Return (x, y) of the center of cell containing provided text 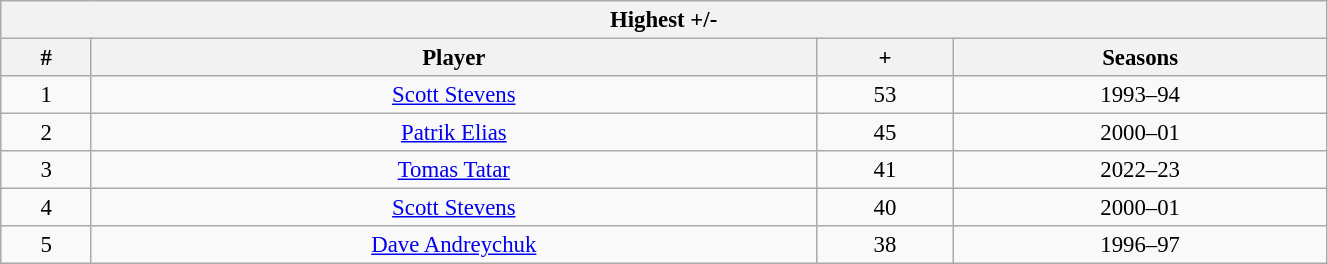
1996–97 (1140, 245)
2 (46, 133)
Tomas Tatar (454, 170)
1 (46, 95)
Seasons (1140, 58)
1993–94 (1140, 95)
Dave Andreychuk (454, 245)
Player (454, 58)
45 (885, 133)
53 (885, 95)
5 (46, 245)
+ (885, 58)
# (46, 58)
3 (46, 170)
4 (46, 208)
2022–23 (1140, 170)
38 (885, 245)
Patrik Elias (454, 133)
40 (885, 208)
Highest +/- (664, 20)
41 (885, 170)
